From the cell containing the given text, extract its center point as (x, y) coordinate. 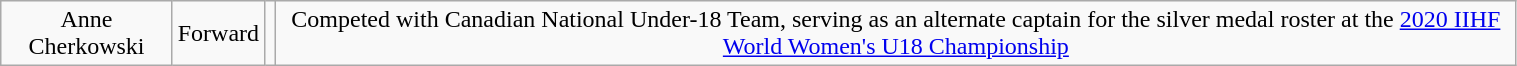
Forward (218, 34)
Anne Cherkowski (86, 34)
